From the cell containing the given text, extract its center point as [X, Y] coordinate. 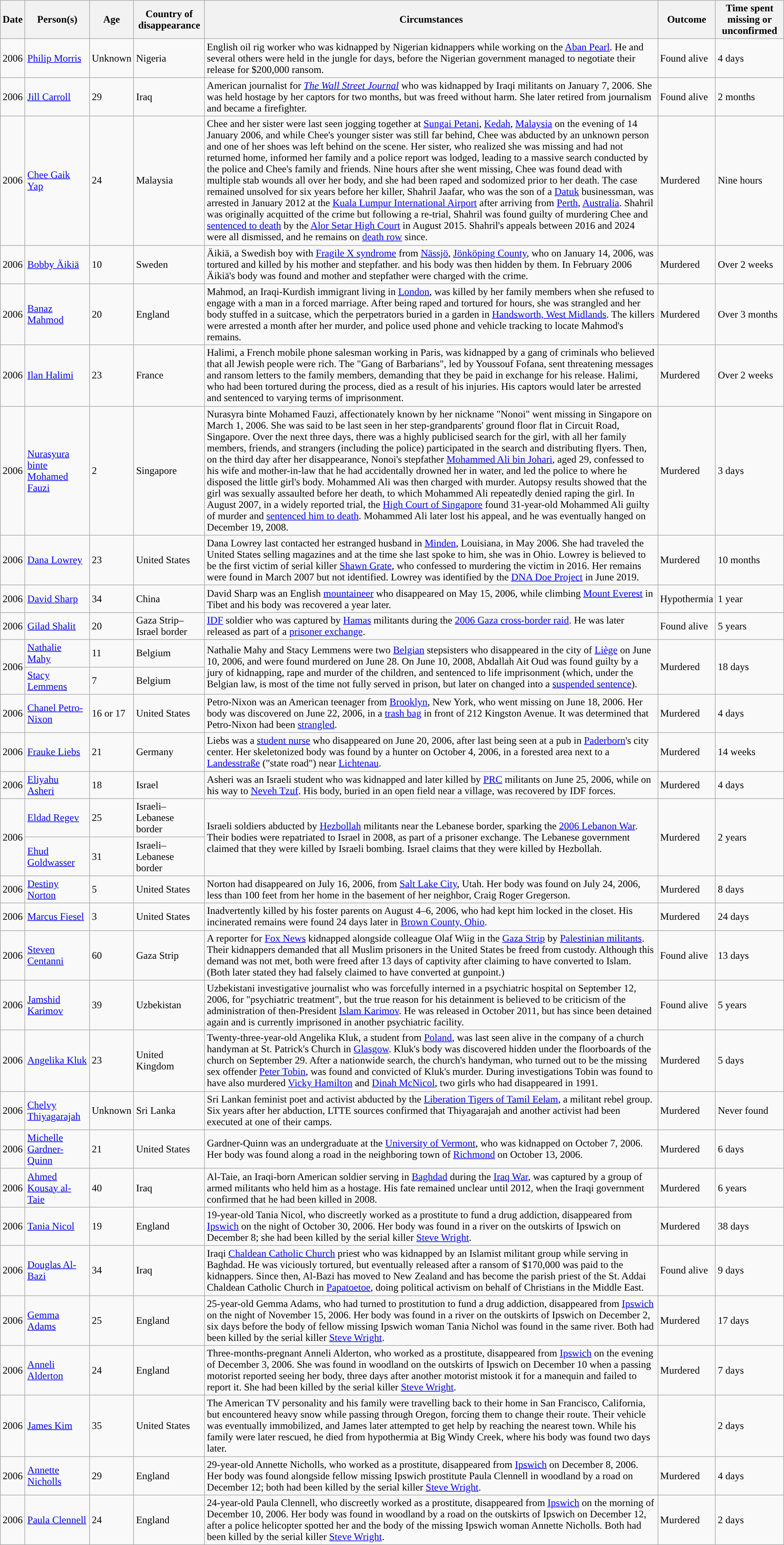
Philip Morris [57, 58]
6 years [750, 1188]
10 months [750, 560]
Tania Nicol [57, 1226]
35 [112, 1426]
Angelika Kluk [57, 1061]
18 days [750, 667]
Gaza Strip–Israel border [169, 626]
Stacy Lemmens [57, 681]
Douglas Al-Bazi [57, 1271]
Age [112, 20]
13 days [750, 955]
Nathalie Mahy [57, 653]
40 [112, 1188]
Malaysia [169, 181]
China [169, 598]
7 [112, 681]
1 year [750, 598]
7 days [750, 1370]
Anneli Alderton [57, 1370]
5 days [750, 1061]
Ilan Halimi [57, 375]
Jill Carroll [57, 97]
2 [112, 471]
Chanel Petro-Nixon [57, 714]
Circumstances [431, 20]
Sweden [169, 264]
14 weeks [750, 752]
Dana Lowrey [57, 560]
2 years [750, 837]
Annette Nicholls [57, 1476]
Singapore [169, 471]
19 [112, 1226]
Jamshid Karimov [57, 1005]
Time spent missing or unconfirmed [750, 20]
11 [112, 653]
10 [112, 264]
Banaz Mahmod [57, 314]
24 days [750, 917]
Eldad Regev [57, 818]
Gemma Adams [57, 1321]
Michelle Gardner-Quinn [57, 1149]
Nine hours [750, 181]
Ehud Goldwasser [57, 857]
Germany [169, 752]
Outcome [687, 20]
Chelvy Thiyagarajah [57, 1110]
3 days [750, 471]
31 [112, 857]
Chee Gaik Yap [57, 181]
38 days [750, 1226]
United Kingdom [169, 1061]
Eliyahu Asheri [57, 785]
Country of disappearance [169, 20]
18 [112, 785]
Steven Centanni [57, 955]
Sri Lanka [169, 1110]
Paula Clennell [57, 1520]
Person(s) [57, 20]
James Kim [57, 1426]
David Sharp [57, 598]
39 [112, 1005]
2 months [750, 97]
17 days [750, 1321]
6 days [750, 1149]
Nurasyura binte Mohamed Fauzi [57, 471]
Ahmed Kousay al-Taie [57, 1188]
Over 3 months [750, 314]
Gaza Strip [169, 955]
Marcus Fiesel [57, 917]
Frauke Liebs [57, 752]
Uzbekistan [169, 1005]
Gilad Shalit [57, 626]
3 [112, 917]
60 [112, 955]
5 [112, 889]
8 days [750, 889]
France [169, 375]
Bobby Äikiä [57, 264]
16 or 17 [112, 714]
Destiny Norton [57, 889]
IDF soldier who was captured by Hamas militants during the 2006 Gaza cross-border raid. He was later released as part of a prisoner exchange. [431, 626]
Hypothermia [687, 598]
Nigeria [169, 58]
Never found [750, 1110]
Date [13, 20]
Israel [169, 785]
9 days [750, 1271]
